Scan for the cell matching the given text and deliver its [x, y] coordinate at center. 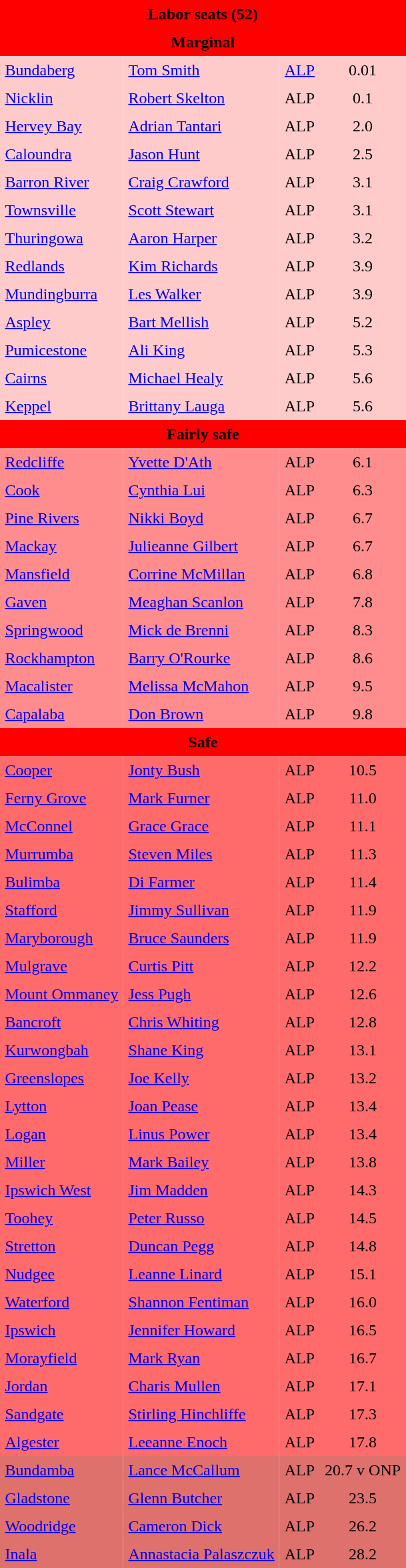
Craig Crawford [201, 183]
Steven Miles [201, 855]
Ferny Grove [61, 799]
Glenn Butcher [201, 1499]
Nudgee [61, 1275]
Nikki Boyd [201, 519]
Melissa McMahon [201, 687]
Joe Kelly [201, 1079]
Morayfield [61, 1359]
11.1 [363, 827]
16.7 [363, 1359]
13.1 [363, 1051]
16.0 [363, 1303]
Redlands [61, 267]
Barry O'Rourke [201, 659]
Shannon Fentiman [201, 1303]
Cynthia Lui [201, 491]
Michael Healy [201, 379]
9.8 [363, 715]
Bundamba [61, 1471]
Tom Smith [201, 71]
Kim Richards [201, 267]
Jennifer Howard [201, 1331]
Kurwongbah [61, 1051]
20.7 v ONP [363, 1471]
14.8 [363, 1247]
Corrine McMillan [201, 575]
Mansfield [61, 575]
6.3 [363, 491]
Marginal [203, 43]
Jason Hunt [201, 155]
Mundingburra [61, 295]
Barron River [61, 183]
Grace Grace [201, 827]
Springwood [61, 631]
11.3 [363, 855]
Mackay [61, 547]
Aspley [61, 323]
Townsville [61, 211]
Macalister [61, 687]
Jim Madden [201, 1191]
12.2 [363, 967]
Hervey Bay [61, 127]
Les Walker [201, 295]
Labor seats (52) [203, 15]
Fairly safe [203, 435]
Charis Mullen [201, 1387]
Jimmy Sullivan [201, 911]
6.1 [363, 463]
Robert Skelton [201, 99]
Duncan Pegg [201, 1247]
14.5 [363, 1219]
6.8 [363, 575]
17.8 [363, 1443]
Cooper [61, 771]
11.0 [363, 799]
Miller [61, 1163]
Peter Russo [201, 1219]
Adrian Tantari [201, 127]
12.6 [363, 995]
Bancroft [61, 1023]
Ali King [201, 351]
Jess Pugh [201, 995]
Chris Whiting [201, 1023]
Mulgrave [61, 967]
Jordan [61, 1387]
Mick de Brenni [201, 631]
16.5 [363, 1331]
Curtis Pitt [201, 967]
12.8 [363, 1023]
10.5 [363, 771]
8.6 [363, 659]
Brittany Lauga [201, 407]
Scott Stewart [201, 211]
Ipswich West [61, 1191]
3.2 [363, 239]
14.3 [363, 1191]
Bundaberg [61, 71]
Di Farmer [201, 883]
Greenslopes [61, 1079]
McConnel [61, 827]
Thuringowa [61, 239]
17.1 [363, 1387]
26.2 [363, 1527]
Ipswich [61, 1331]
Julieanne Gilbert [201, 547]
Don Brown [201, 715]
23.5 [363, 1499]
Pine Rivers [61, 519]
Mark Furner [201, 799]
2.5 [363, 155]
Maryborough [61, 939]
Murrumba [61, 855]
Pumicestone [61, 351]
Aaron Harper [201, 239]
Caloundra [61, 155]
0.1 [363, 99]
8.3 [363, 631]
Gladstone [61, 1499]
7.8 [363, 603]
5.3 [363, 351]
Keppel [61, 407]
Stirling Hinchliffe [201, 1415]
Yvette D'Ath [201, 463]
Waterford [61, 1303]
Lytton [61, 1107]
Gaven [61, 603]
Linus Power [201, 1135]
Bulimba [61, 883]
15.1 [363, 1275]
Algester [61, 1443]
Mark Bailey [201, 1163]
11.4 [363, 883]
Leanne Linard [201, 1275]
Toohey [61, 1219]
2.0 [363, 127]
Stafford [61, 911]
Woodridge [61, 1527]
Jonty Bush [201, 771]
Cameron Dick [201, 1527]
Safe [203, 743]
Nicklin [61, 99]
13.8 [363, 1163]
9.5 [363, 687]
0.01 [363, 71]
Leeanne Enoch [201, 1443]
Rockhampton [61, 659]
Sandgate [61, 1415]
Lance McCallum [201, 1471]
Cook [61, 491]
Cairns [61, 379]
Logan [61, 1135]
Shane King [201, 1051]
Bart Mellish [201, 323]
Mount Ommaney [61, 995]
5.2 [363, 323]
Redcliffe [61, 463]
17.3 [363, 1415]
Bruce Saunders [201, 939]
Meaghan Scanlon [201, 603]
Stretton [61, 1247]
Mark Ryan [201, 1359]
Joan Pease [201, 1107]
13.2 [363, 1079]
Capalaba [61, 715]
